For the text-containing cell, return its midpoint in (x, y) coordinate format. 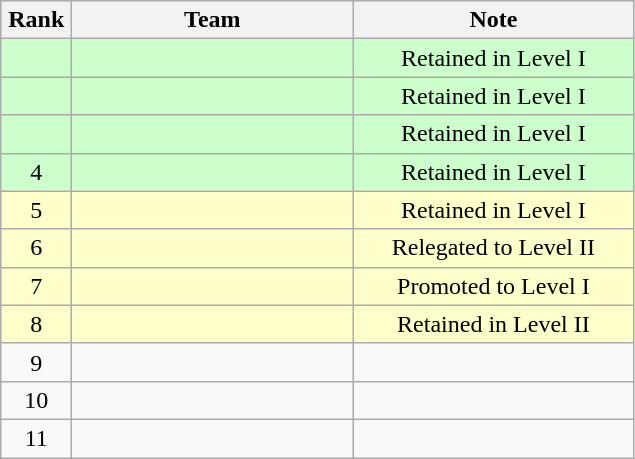
11 (36, 438)
8 (36, 324)
10 (36, 400)
Retained in Level II (494, 324)
7 (36, 286)
Rank (36, 20)
Note (494, 20)
5 (36, 210)
Promoted to Level I (494, 286)
6 (36, 248)
9 (36, 362)
Relegated to Level II (494, 248)
Team (212, 20)
4 (36, 172)
